Find where the given text appears and provide that cell's center as [x, y] coordinate. 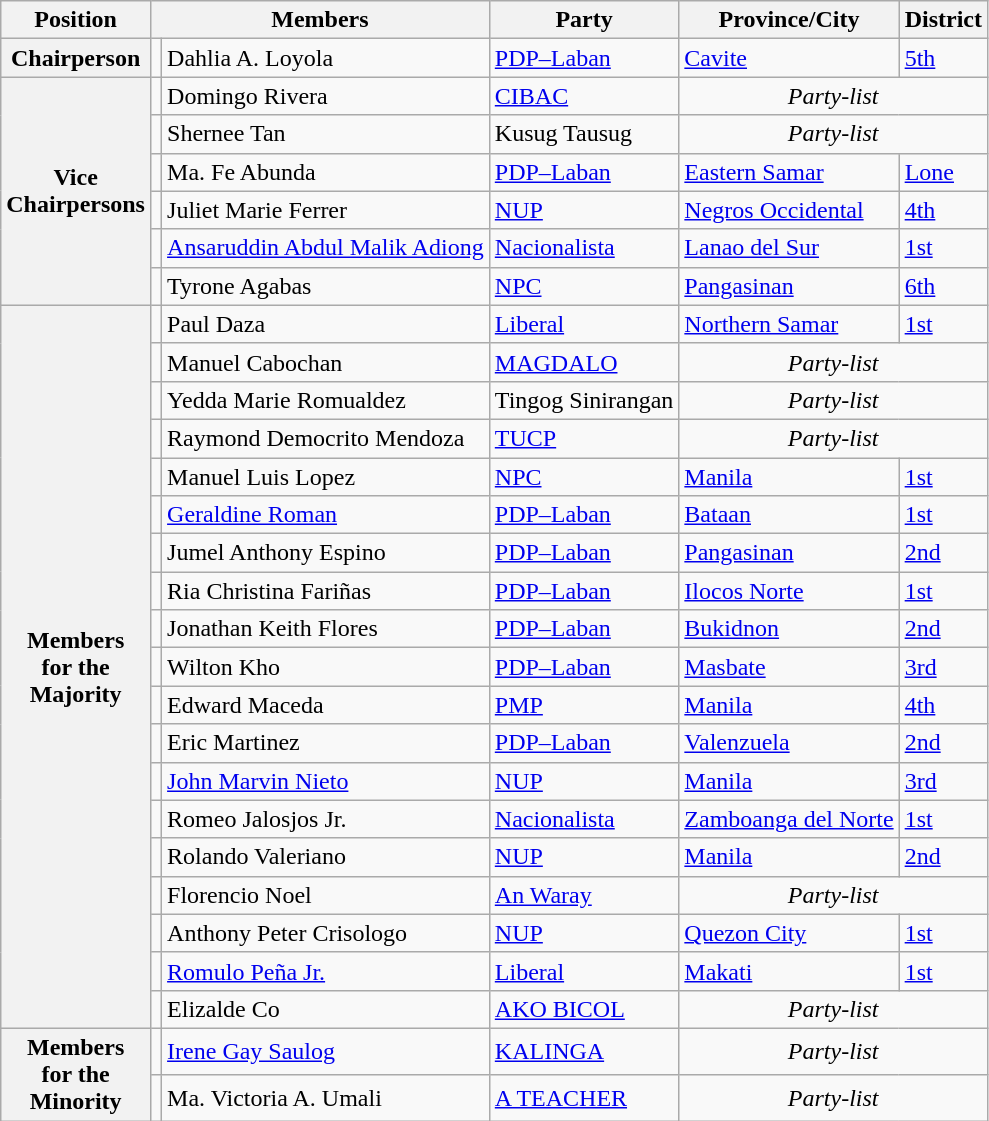
6th [943, 286]
Ma. Fe Abunda [326, 172]
Negros Occidental [789, 210]
Paul Daza [326, 324]
Elizalde Co [326, 1009]
MAGDALO [584, 362]
Wilton Kho [326, 667]
Ilocos Norte [789, 591]
Manuel Cabochan [326, 362]
Makati [789, 971]
Eastern Samar [789, 172]
Jonathan Keith Flores [326, 629]
Jumel Anthony Espino [326, 553]
Bukidnon [789, 629]
Yedda Marie Romualdez [326, 400]
Rolando Valeriano [326, 857]
5th [943, 58]
TUCP [584, 438]
John Marvin Nieto [326, 781]
Ria Christina Fariñas [326, 591]
Membersfor theMajority [76, 666]
Kusug Tausug [584, 134]
Members [320, 20]
Bataan [789, 515]
Membersfor theMinority [76, 1074]
Irene Gay Saulog [326, 1051]
Cavite [789, 58]
Zamboanga del Norte [789, 819]
Lone [943, 172]
Florencio Noel [326, 895]
Quezon City [789, 933]
Ma. Victoria A. Umali [326, 1097]
Valenzuela [789, 743]
An Waray [584, 895]
Lanao del Sur [789, 248]
Dahlia A. Loyola [326, 58]
PMP [584, 705]
CIBAC [584, 96]
Party [584, 20]
Romulo Peña Jr. [326, 971]
ViceChairpersons [76, 191]
Province/City [789, 20]
Juliet Marie Ferrer [326, 210]
Manuel Luis Lopez [326, 477]
KALINGA [584, 1051]
Anthony Peter Crisologo [326, 933]
Ansaruddin Abdul Malik Adiong [326, 248]
Position [76, 20]
Shernee Tan [326, 134]
Geraldine Roman [326, 515]
Eric Martinez [326, 743]
Edward Maceda [326, 705]
Chairperson [76, 58]
AKO BICOL [584, 1009]
Romeo Jalosjos Jr. [326, 819]
Northern Samar [789, 324]
Domingo Rivera [326, 96]
Raymond Democrito Mendoza [326, 438]
Tingog Sinirangan [584, 400]
A TEACHER [584, 1097]
Tyrone Agabas [326, 286]
Masbate [789, 667]
District [943, 20]
